Scan for the cell matching the given text and deliver its [X, Y] coordinate at center. 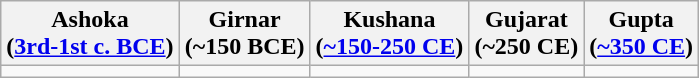
Gujarat(~250 CE) [526, 34]
Gupta(~350 CE) [642, 34]
Kushana(~150-250 CE) [390, 34]
Girnar(~150 BCE) [244, 34]
Ashoka(3rd-1st c. BCE) [90, 34]
